Provide the (x, y) coordinate of the cell's center where the given text is located.  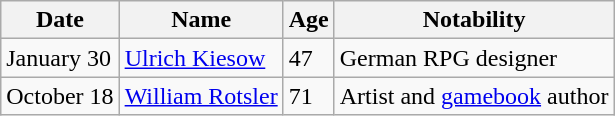
German RPG designer (474, 58)
Name (201, 20)
Age (308, 20)
Ulrich Kiesow (201, 58)
January 30 (60, 58)
October 18 (60, 96)
Date (60, 20)
47 (308, 58)
William Rotsler (201, 96)
Artist and gamebook author (474, 96)
Notability (474, 20)
71 (308, 96)
